From the cell containing the given text, extract its center point as [x, y] coordinate. 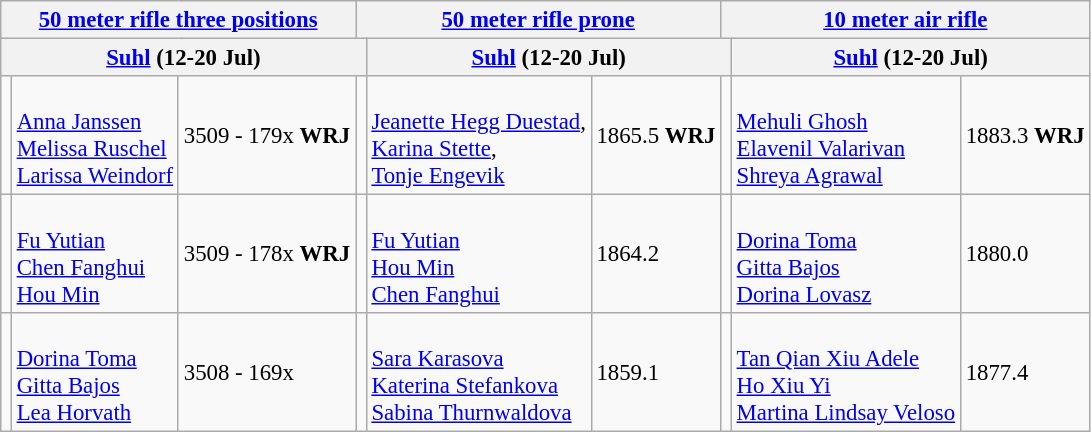
1877.4 [1025, 372]
3509 - 179x WRJ [266, 136]
Mehuli GhoshElavenil ValarivanShreya Agrawal [846, 136]
50 meter rifle three positions [178, 20]
Tan Qian Xiu AdeleHo Xiu YiMartina Lindsay Veloso [846, 372]
Dorina TomaGitta BajosDorina Lovasz [846, 254]
Sara KarasovaKaterina StefankovaSabina Thurnwaldova [478, 372]
50 meter rifle prone [538, 20]
Fu YutianChen FanghuiHou Min [94, 254]
Anna JanssenMelissa RuschelLarissa Weindorf [94, 136]
1883.3 WRJ [1025, 136]
1865.5 WRJ [656, 136]
1864.2 [656, 254]
3508 - 169x [266, 372]
1880.0 [1025, 254]
10 meter air rifle [906, 20]
Dorina TomaGitta BajosLea Horvath [94, 372]
1859.1 [656, 372]
Jeanette Hegg Duestad,Karina Stette,Tonje Engevik [478, 136]
Fu YutianHou MinChen Fanghui [478, 254]
3509 - 178x WRJ [266, 254]
